Locate the cell with the specified text and output its [X, Y] center coordinate. 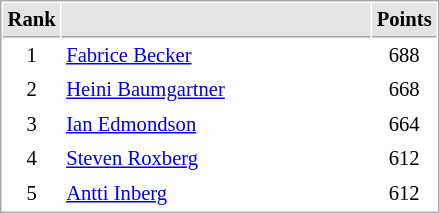
Heini Baumgartner [216, 90]
668 [404, 90]
Points [404, 20]
5 [32, 194]
4 [32, 158]
688 [404, 56]
2 [32, 90]
Steven Roxberg [216, 158]
Ian Edmondson [216, 124]
Rank [32, 20]
1 [32, 56]
664 [404, 124]
Fabrice Becker [216, 56]
3 [32, 124]
Antti Inberg [216, 194]
